Scan for the cell matching the given text and deliver its (X, Y) coordinate at center. 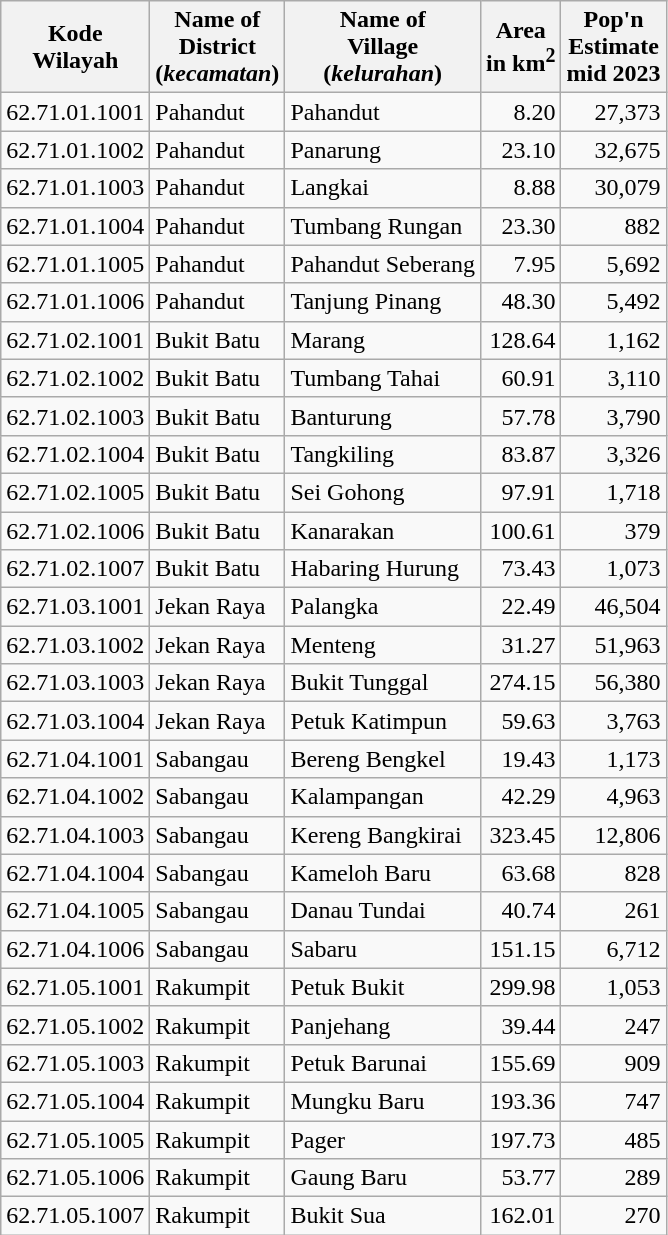
62.71.04.1003 (76, 835)
882 (614, 226)
1,718 (614, 492)
274.15 (521, 683)
6,712 (614, 949)
62.71.01.1004 (76, 226)
30,079 (614, 188)
62.71.05.1004 (76, 1101)
1,173 (614, 759)
97.91 (521, 492)
Kameloh Baru (383, 873)
Name ofVillage(kelurahan) (383, 47)
62.71.02.1004 (76, 454)
60.91 (521, 378)
57.78 (521, 416)
Kanarakan (383, 531)
8.20 (521, 112)
62.71.01.1006 (76, 302)
3,763 (614, 721)
Pahandut Seberang (383, 264)
27,373 (614, 112)
Sabaru (383, 949)
Bukit Sua (383, 1216)
62.71.05.1001 (76, 987)
Banturung (383, 416)
62.71.05.1006 (76, 1178)
4,963 (614, 797)
62.71.04.1005 (76, 911)
1,053 (614, 987)
Langkai (383, 188)
Bukit Tunggal (383, 683)
48.30 (521, 302)
53.77 (521, 1178)
62.71.01.1003 (76, 188)
62.71.05.1007 (76, 1216)
62.71.01.1005 (76, 264)
197.73 (521, 1139)
32,675 (614, 150)
299.98 (521, 987)
Mungku Baru (383, 1101)
40.74 (521, 911)
62.71.02.1002 (76, 378)
Petuk Katimpun (383, 721)
Sei Gohong (383, 492)
62.71.05.1003 (76, 1063)
747 (614, 1101)
162.01 (521, 1216)
3,110 (614, 378)
62.71.02.1006 (76, 531)
5,492 (614, 302)
8.88 (521, 188)
62.71.03.1004 (76, 721)
62.71.04.1004 (76, 873)
46,504 (614, 607)
Menteng (383, 645)
379 (614, 531)
62.71.04.1001 (76, 759)
62.71.01.1002 (76, 150)
62.71.03.1002 (76, 645)
Pop'nEstimatemid 2023 (614, 47)
62.71.04.1006 (76, 949)
23.10 (521, 150)
62.71.01.1001 (76, 112)
Marang (383, 340)
51,963 (614, 645)
909 (614, 1063)
31.27 (521, 645)
485 (614, 1139)
83.87 (521, 454)
5,692 (614, 264)
62.71.04.1002 (76, 797)
Area in km2 (521, 47)
Panarung (383, 150)
62.71.05.1005 (76, 1139)
128.64 (521, 340)
Pager (383, 1139)
Kereng Bangkirai (383, 835)
12,806 (614, 835)
Name ofDistrict(kecamatan) (218, 47)
Kode Wilayah (76, 47)
62.71.05.1002 (76, 1025)
289 (614, 1178)
63.68 (521, 873)
Tangkiling (383, 454)
270 (614, 1216)
323.45 (521, 835)
39.44 (521, 1025)
Danau Tundai (383, 911)
23.30 (521, 226)
828 (614, 873)
56,380 (614, 683)
7.95 (521, 264)
Petuk Barunai (383, 1063)
62.71.02.1005 (76, 492)
62.71.02.1007 (76, 569)
Panjehang (383, 1025)
Gaung Baru (383, 1178)
1,162 (614, 340)
3,326 (614, 454)
Bereng Bengkel (383, 759)
Tumbang Tahai (383, 378)
100.61 (521, 531)
155.69 (521, 1063)
Tumbang Rungan (383, 226)
261 (614, 911)
247 (614, 1025)
42.29 (521, 797)
62.71.02.1003 (76, 416)
62.71.02.1001 (76, 340)
22.49 (521, 607)
62.71.03.1001 (76, 607)
151.15 (521, 949)
19.43 (521, 759)
3,790 (614, 416)
1,073 (614, 569)
Palangka (383, 607)
59.63 (521, 721)
Habaring Hurung (383, 569)
193.36 (521, 1101)
Petuk Bukit (383, 987)
73.43 (521, 569)
Tanjung Pinang (383, 302)
62.71.03.1003 (76, 683)
Kalampangan (383, 797)
